For the text-containing cell, return its midpoint in (x, y) coordinate format. 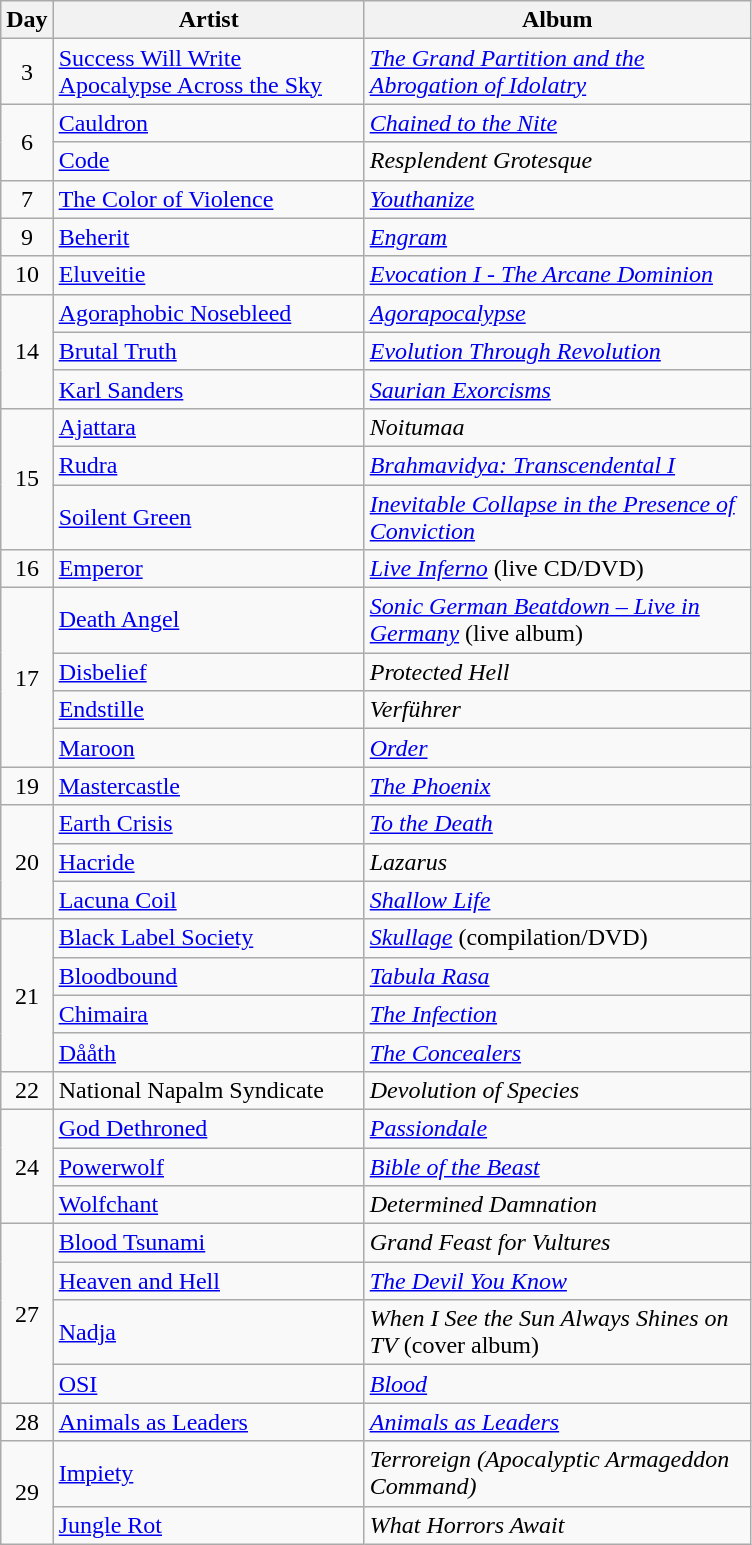
The Grand Partition and the Abrogation of Idolatry (557, 72)
Evocation I - The Arcane Dominion (557, 275)
7 (27, 199)
Chained to the Nite (557, 123)
Inevitable Collapse in the Presence of Conviction (557, 516)
Engram (557, 237)
Impiety (208, 1474)
Eluveitie (208, 275)
Soilent Green (208, 516)
Endstille (208, 710)
Brutal Truth (208, 351)
Code (208, 161)
Lazarus (557, 862)
3 (27, 72)
22 (27, 1090)
Album (557, 20)
Day (27, 20)
Powerwolf (208, 1167)
Heaven and Hell (208, 1281)
The Color of Violence (208, 199)
The Concealers (557, 1052)
28 (27, 1422)
Grand Feast for Vultures (557, 1243)
29 (27, 1492)
Success Will Write Apocalypse Across the Sky (208, 72)
Saurian Exorcisms (557, 389)
20 (27, 862)
Hacride (208, 862)
National Napalm Syndicate (208, 1090)
Chimaira (208, 1014)
Resplendent Grotesque (557, 161)
Maroon (208, 748)
Nadja (208, 1332)
Brahmavidya: Transcendental I (557, 465)
Live Inferno (live CD/DVD) (557, 569)
Wolfchant (208, 1205)
Cauldron (208, 123)
17 (27, 678)
10 (27, 275)
Mastercastle (208, 786)
Determined Damnation (557, 1205)
Youthanize (557, 199)
The Devil You Know (557, 1281)
Rudra (208, 465)
Bible of the Beast (557, 1167)
15 (27, 478)
When I See the Sun Always Shines on TV (cover album) (557, 1332)
Protected Hell (557, 672)
Lacuna Coil (208, 900)
Verführer (557, 710)
God Dethroned (208, 1128)
Disbelief (208, 672)
Passiondale (557, 1128)
Emperor (208, 569)
16 (27, 569)
27 (27, 1314)
Earth Crisis (208, 824)
The Phoenix (557, 786)
9 (27, 237)
14 (27, 351)
Agoraphobic Nosebleed (208, 313)
21 (27, 995)
Dååth (208, 1052)
6 (27, 142)
Death Angel (208, 620)
Noitumaa (557, 427)
The Infection (557, 1014)
To the Death (557, 824)
Tabula Rasa (557, 976)
Black Label Society (208, 938)
Blood Tsunami (208, 1243)
OSI (208, 1384)
19 (27, 786)
Bloodbound (208, 976)
24 (27, 1166)
Beherit (208, 237)
Skullage (compilation/DVD) (557, 938)
What Horrors Await (557, 1525)
Sonic German Beatdown – Live in Germany (live album) (557, 620)
Shallow Life (557, 900)
Karl Sanders (208, 389)
Agorapocalypse (557, 313)
Ajattara (208, 427)
Blood (557, 1384)
Jungle Rot (208, 1525)
Devolution of Species (557, 1090)
Terroreign (Apocalyptic Armageddon Command) (557, 1474)
Evolution Through Revolution (557, 351)
Order (557, 748)
Artist (208, 20)
